From the cell containing the given text, extract its center point as (X, Y) coordinate. 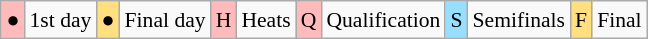
Semifinals (519, 20)
S (456, 20)
F (581, 20)
Qualification (383, 20)
Final day (166, 20)
Q (309, 20)
Heats (266, 20)
1st day (60, 20)
H (224, 20)
Final (620, 20)
